Extract the [x, y] coordinate from the center of the cell holding the provided text.  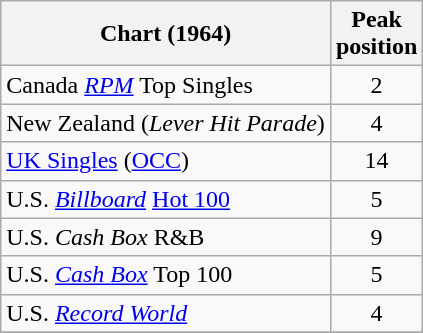
Peakposition [376, 34]
U.S. Cash Box R&B [166, 237]
14 [376, 161]
9 [376, 237]
UK Singles (OCC) [166, 161]
Chart (1964) [166, 34]
U.S. Billboard Hot 100 [166, 199]
U.S. Cash Box Top 100 [166, 275]
Canada RPM Top Singles [166, 85]
2 [376, 85]
New Zealand (Lever Hit Parade) [166, 123]
U.S. Record World [166, 313]
